Pinpoint the cell where the given text exists, returning its [X, Y] midpoint coordinate. 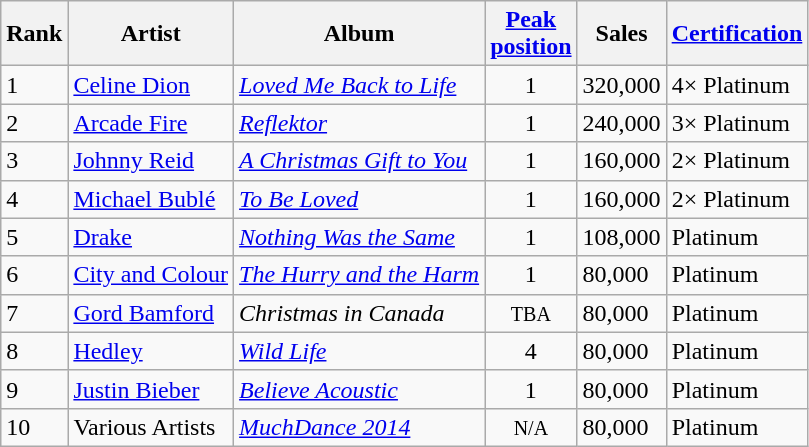
3× Platinum [737, 123]
7 [34, 313]
Artist [151, 34]
9 [34, 389]
Johnny Reid [151, 161]
Hedley [151, 351]
Reflektor [360, 123]
N/A [531, 427]
Believe Acoustic [360, 389]
Nothing Was the Same [360, 237]
Certification [737, 34]
Rank [34, 34]
3 [34, 161]
Wild Life [360, 351]
Justin Bieber [151, 389]
TBA [531, 313]
6 [34, 275]
Album [360, 34]
2 [34, 123]
240,000 [622, 123]
MuchDance 2014 [360, 427]
Drake [151, 237]
8 [34, 351]
4× Platinum [737, 85]
Arcade Fire [151, 123]
To Be Loved [360, 199]
Various Artists [151, 427]
Peakposition [531, 34]
Celine Dion [151, 85]
A Christmas Gift to You [360, 161]
Loved Me Back to Life [360, 85]
City and Colour [151, 275]
Michael Bublé [151, 199]
108,000 [622, 237]
5 [34, 237]
Christmas in Canada [360, 313]
Sales [622, 34]
The Hurry and the Harm [360, 275]
10 [34, 427]
320,000 [622, 85]
Gord Bamford [151, 313]
